Detect which cell encompasses the target text, then output its (X, Y) center coordinate. 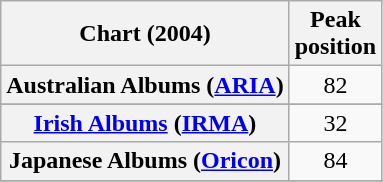
Peakposition (335, 34)
32 (335, 123)
Irish Albums (IRMA) (145, 123)
84 (335, 161)
82 (335, 85)
Chart (2004) (145, 34)
Japanese Albums (Oricon) (145, 161)
Australian Albums (ARIA) (145, 85)
